Detect which cell encompasses the target text, then output its [x, y] center coordinate. 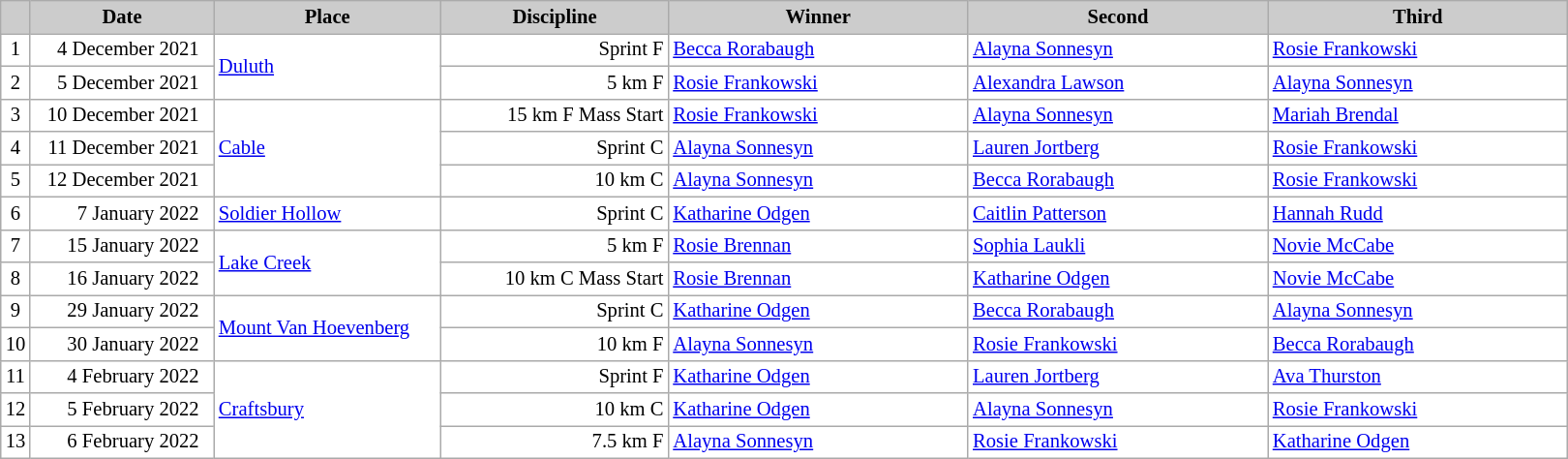
5 December 2021 [122, 82]
Hannah Rudd [1418, 213]
2 [15, 82]
Discipline [556, 16]
Mount Van Hoevenberg [327, 327]
5 February 2022 [122, 410]
10 December 2021 [122, 115]
7.5 km F [556, 442]
Duluth [327, 66]
Third [1418, 16]
16 January 2022 [122, 278]
6 February 2022 [122, 442]
4 February 2022 [122, 377]
15 km F Mass Start [556, 115]
Lake Creek [327, 262]
Cable [327, 147]
Ava Thurston [1418, 377]
15 January 2022 [122, 246]
4 December 2021 [122, 49]
10 km C Mass Start [556, 278]
Second [1118, 16]
11 [15, 377]
1 [15, 49]
Winner [818, 16]
30 January 2022 [122, 344]
Alexandra Lawson [1118, 82]
4 [15, 148]
10 km F [556, 344]
5 [15, 180]
Craftsbury [327, 409]
8 [15, 278]
Mariah Brendal [1418, 115]
10 [15, 344]
Place [327, 16]
29 January 2022 [122, 311]
7 [15, 246]
Sophia Laukli [1118, 246]
12 December 2021 [122, 180]
Soldier Hollow [327, 213]
13 [15, 442]
12 [15, 410]
9 [15, 311]
7 January 2022 [122, 213]
11 December 2021 [122, 148]
Date [122, 16]
Caitlin Patterson [1118, 213]
3 [15, 115]
6 [15, 213]
